Identify which cell holds the provided text, then report its [x, y] central coordinate. 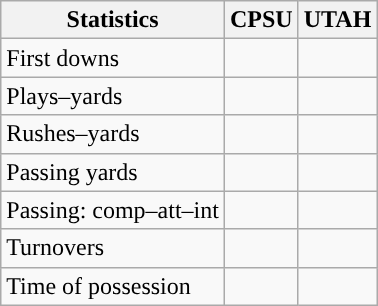
Passing yards [113, 172]
Plays–yards [113, 96]
Turnovers [113, 248]
First downs [113, 58]
Rushes–yards [113, 134]
Time of possession [113, 286]
Passing: comp–att–int [113, 210]
UTAH [338, 20]
Statistics [113, 20]
CPSU [261, 20]
